For the text-containing cell, return its midpoint in (x, y) coordinate format. 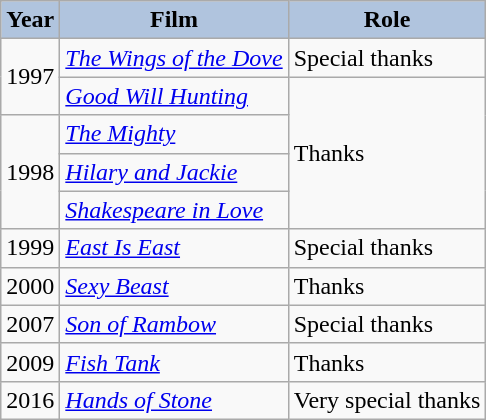
Film (174, 20)
The Wings of the Dove (174, 58)
2007 (30, 324)
Hands of Stone (174, 400)
Year (30, 20)
Sexy Beast (174, 286)
East Is East (174, 248)
Role (387, 20)
The Mighty (174, 134)
2016 (30, 400)
Very special thanks (387, 400)
Son of Rambow (174, 324)
1997 (30, 77)
Good Will Hunting (174, 96)
Hilary and Jackie (174, 172)
2009 (30, 362)
1999 (30, 248)
Shakespeare in Love (174, 210)
Fish Tank (174, 362)
1998 (30, 172)
2000 (30, 286)
